From the cell containing the given text, extract its center point as [x, y] coordinate. 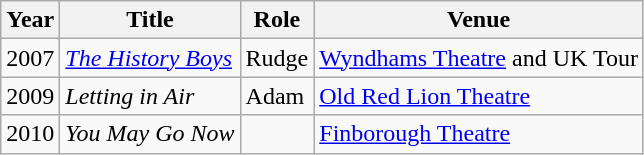
Year [30, 20]
Finborough Theatre [479, 134]
2010 [30, 134]
Rudge [277, 58]
2009 [30, 96]
Old Red Lion Theatre [479, 96]
The History Boys [150, 58]
Wyndhams Theatre and UK Tour [479, 58]
2007 [30, 58]
Letting in Air [150, 96]
Title [150, 20]
Role [277, 20]
Venue [479, 20]
You May Go Now [150, 134]
Adam [277, 96]
